Return the [X, Y] coordinate for the center point of the cell that contains the specified text.  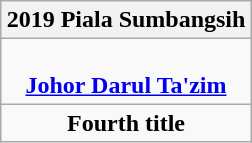
Fourth title [126, 123]
2019 Piala Sumbangsih [126, 20]
Johor Darul Ta'zim [126, 72]
